For the text-containing cell, return its midpoint in (x, y) coordinate format. 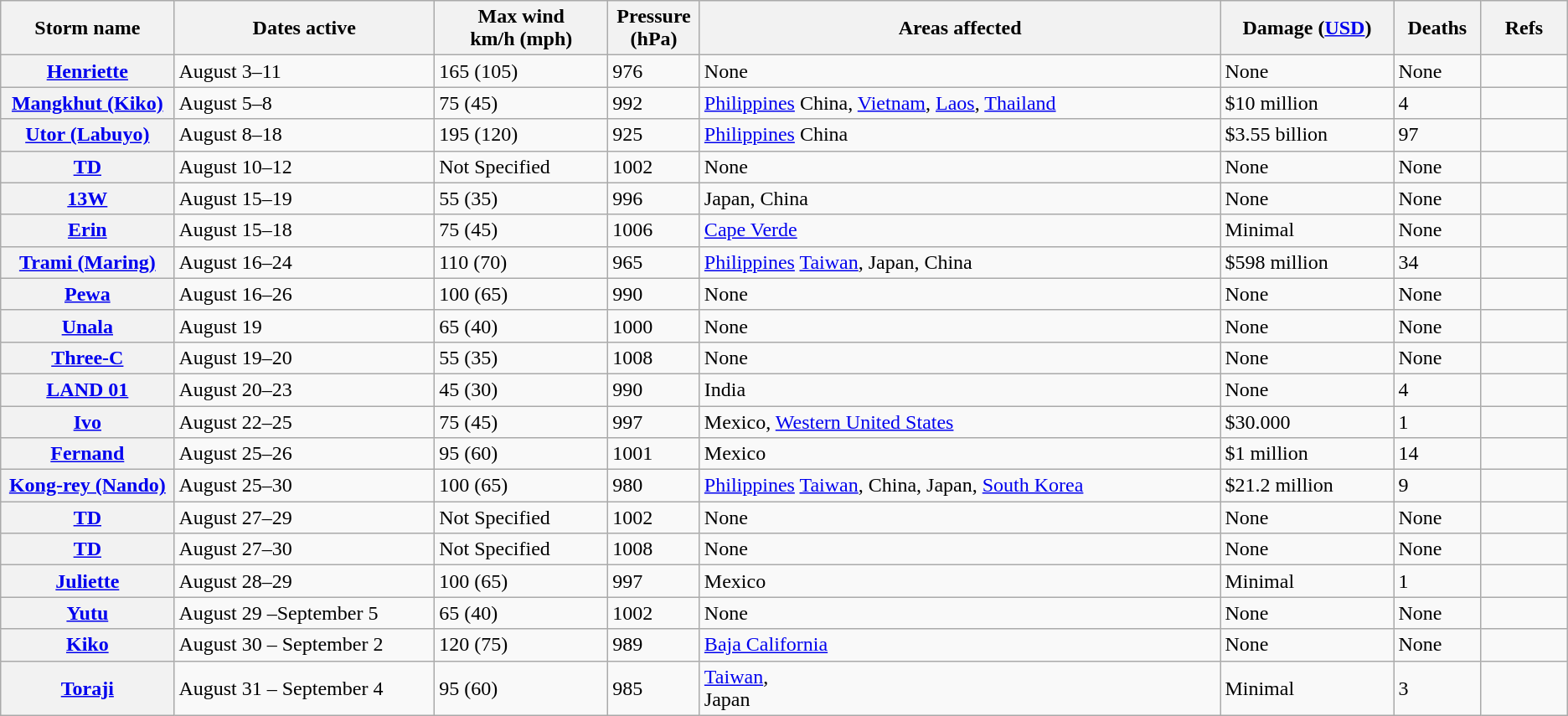
Max windkm/h (mph) (521, 28)
Kong-rey (Nando) (87, 486)
Dates active (305, 28)
LAND 01 (87, 389)
34 (1437, 262)
1001 (654, 454)
165 (105) (521, 71)
August 16–24 (305, 262)
August 27–30 (305, 549)
976 (654, 71)
Baja California (960, 645)
195 (120) (521, 135)
August 30 – September 2 (305, 645)
Ivo (87, 421)
14 (1437, 454)
$10 million (1307, 103)
989 (654, 645)
Henriette (87, 71)
August 31 – September 4 (305, 688)
$1 million (1307, 454)
August 25–30 (305, 486)
Mangkhut (Kiko) (87, 103)
August 20–23 (305, 389)
August 22–25 (305, 421)
Areas affected (960, 28)
Pewa (87, 294)
45 (30) (521, 389)
120 (75) (521, 645)
925 (654, 135)
9 (1437, 486)
$598 million (1307, 262)
Mexico, Western United States (960, 421)
August 27–29 (305, 518)
996 (654, 198)
$3.55 billion (1307, 135)
Toraji (87, 688)
Erin (87, 230)
Damage (USD) (1307, 28)
August 5–8 (305, 103)
August 19–20 (305, 358)
$21.2 million (1307, 486)
980 (654, 486)
August 15–19 (305, 198)
13W (87, 198)
Philippines Taiwan, Japan, China (960, 262)
Utor (Labuyo) (87, 135)
Japan, China (960, 198)
97 (1437, 135)
August 19 (305, 326)
Cape Verde (960, 230)
$30.000 (1307, 421)
Philippines Taiwan, China, Japan, South Korea (960, 486)
1006 (654, 230)
Three-C (87, 358)
992 (654, 103)
Yutu (87, 613)
Pressure(hPa) (654, 28)
3 (1437, 688)
August 16–26 (305, 294)
Taiwan,Japan (960, 688)
August 3–11 (305, 71)
August 28–29 (305, 581)
Refs (1524, 28)
Deaths (1437, 28)
August 10–12 (305, 167)
Juliette (87, 581)
Philippines China (960, 135)
Fernand (87, 454)
Philippines China, Vietnam, Laos, Thailand (960, 103)
Trami (Maring) (87, 262)
Unala (87, 326)
August 25–26 (305, 454)
August 29 –September 5 (305, 613)
985 (654, 688)
Storm name (87, 28)
110 (70) (521, 262)
India (960, 389)
August 8–18 (305, 135)
965 (654, 262)
August 15–18 (305, 230)
1000 (654, 326)
Kiko (87, 645)
